For the text-containing cell, return its midpoint in (x, y) coordinate format. 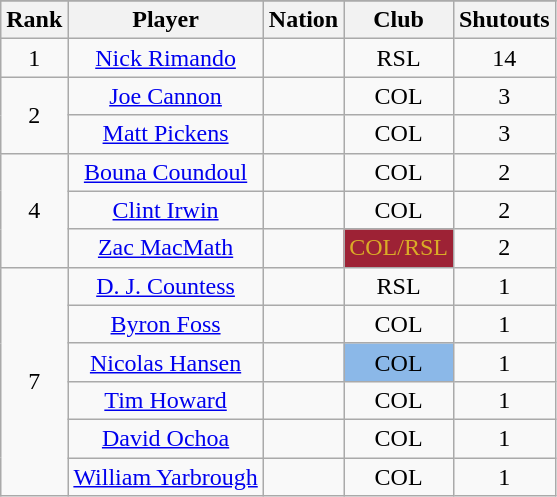
Matt Pickens (166, 134)
Clint Irwin (166, 210)
D. J. Countess (166, 286)
Player (166, 20)
Byron Foss (166, 324)
Rank (34, 20)
Bouna Coundoul (166, 172)
4 (34, 210)
COL/RSL (399, 248)
Nation (303, 20)
Tim Howard (166, 400)
David Ochoa (166, 438)
William Yarbrough (166, 477)
Nicolas Hansen (166, 362)
Zac MacMath (166, 248)
14 (504, 58)
Shutouts (504, 20)
Club (399, 20)
Nick Rimando (166, 58)
Joe Cannon (166, 96)
7 (34, 381)
